Return the (x, y) coordinate for the center point of the cell that contains the specified text.  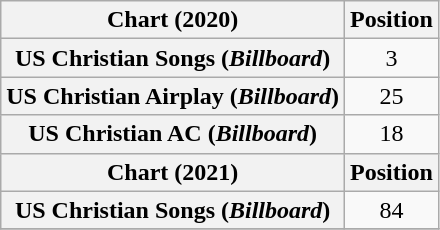
US Christian AC (Billboard) (173, 134)
Chart (2021) (173, 172)
Chart (2020) (173, 20)
84 (392, 210)
25 (392, 96)
18 (392, 134)
US Christian Airplay (Billboard) (173, 96)
3 (392, 58)
